Provide the (X, Y) coordinate of the cell's center where the given text is located.  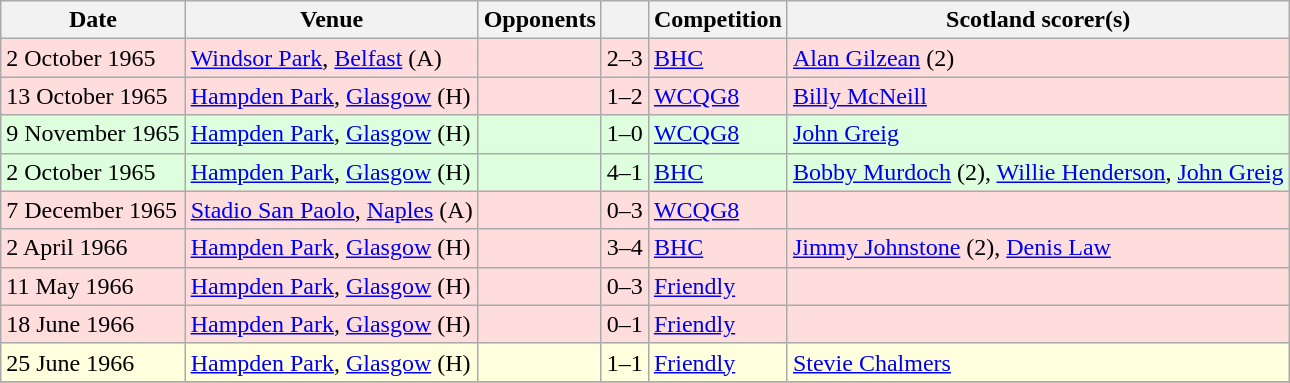
Jimmy Johnstone (2), Denis Law (1038, 248)
Scotland scorer(s) (1038, 20)
Competition (718, 20)
Bobby Murdoch (2), Willie Henderson, John Greig (1038, 172)
Billy McNeill (1038, 96)
11 May 1966 (93, 286)
1–2 (624, 96)
Stevie Chalmers (1038, 362)
Stadio San Paolo, Naples (A) (332, 210)
4–1 (624, 172)
Venue (332, 20)
Date (93, 20)
7 December 1965 (93, 210)
18 June 1966 (93, 324)
Opponents (540, 20)
0–1 (624, 324)
2–3 (624, 58)
25 June 1966 (93, 362)
1–0 (624, 134)
Windsor Park, Belfast (A) (332, 58)
John Greig (1038, 134)
9 November 1965 (93, 134)
1–1 (624, 362)
13 October 1965 (93, 96)
3–4 (624, 248)
Alan Gilzean (2) (1038, 58)
2 April 1966 (93, 248)
